Identify which cell holds the provided text, then report its (x, y) central coordinate. 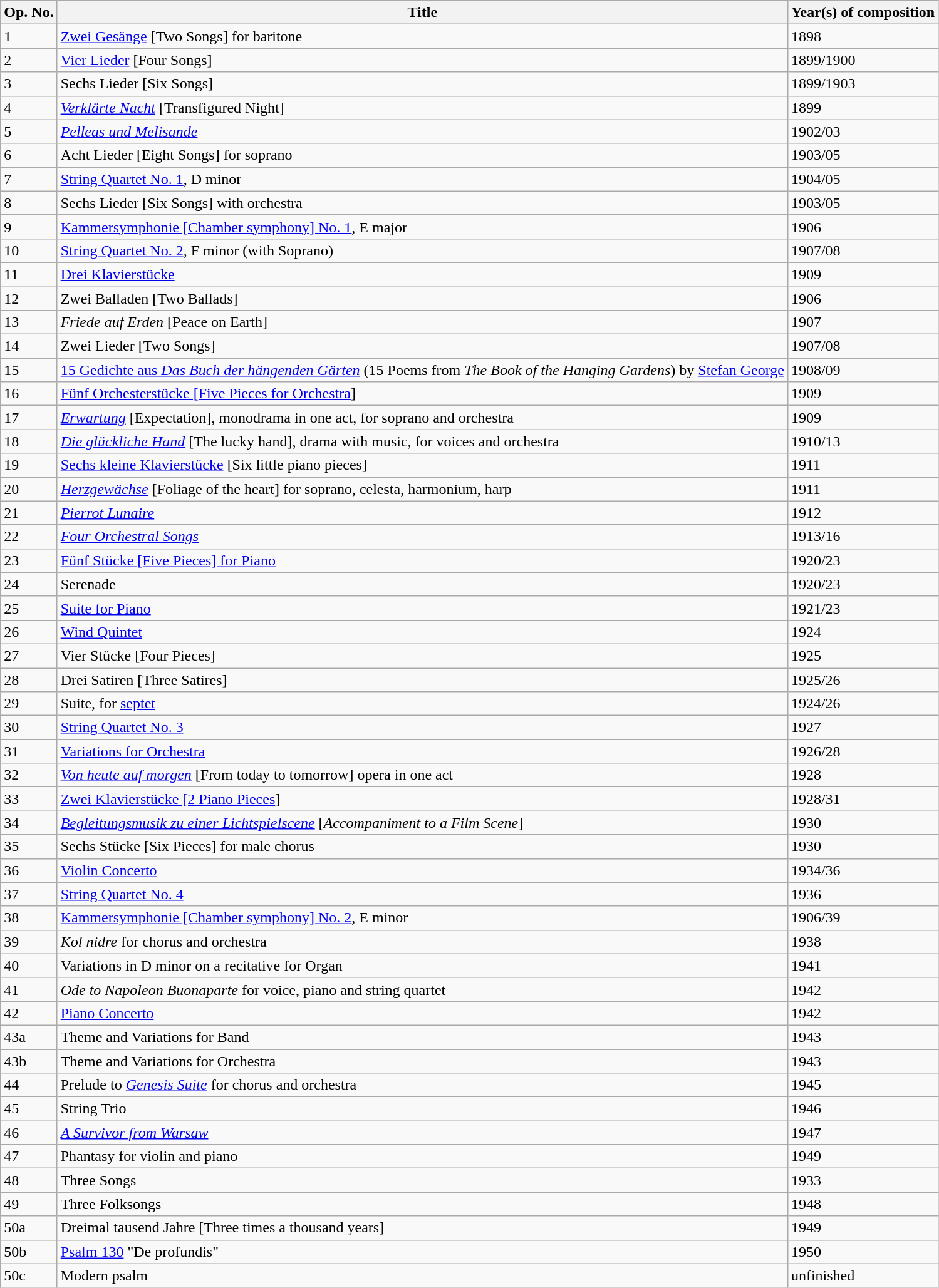
1924 (863, 632)
Begleitungsmusik zu einer Lichtspielscene [Accompaniment to a Film Scene] (422, 823)
Kammersymphonie [Chamber symphony] No. 2, E minor (422, 918)
1946 (863, 1109)
43a (29, 1037)
18 (29, 441)
37 (29, 894)
10 (29, 250)
1899/1903 (863, 84)
Dreimal tausend Jahre [Three times a thousand years] (422, 1228)
21 (29, 513)
String Quartet No. 1, D minor (422, 179)
1924/26 (863, 704)
String Quartet No. 3 (422, 728)
1934/36 (863, 870)
A Survivor from Warsaw (422, 1133)
Die glückliche Hand [The lucky hand], drama with music, for voices and orchestra (422, 441)
Prelude to Genesis Suite for chorus and orchestra (422, 1085)
Zwei Balladen [Two Ballads] (422, 299)
Pierrot Lunaire (422, 513)
Three Songs (422, 1180)
33 (29, 799)
35 (29, 847)
1950 (863, 1252)
15 Gedichte aus Das Buch der hängenden Gärten (15 Poems from The Book of the Hanging Gardens) by Stefan George (422, 370)
48 (29, 1180)
Variations for Orchestra (422, 751)
3 (29, 84)
Year(s) of composition (863, 13)
1898 (863, 36)
Four Orchestral Songs (422, 537)
Ode to Napoleon Buonaparte for voice, piano and string quartet (422, 989)
36 (29, 870)
Zwei Lieder [Two Songs] (422, 346)
String Quartet No. 2, F minor (with Soprano) (422, 250)
13 (29, 322)
Zwei Gesänge [Two Songs] for baritone (422, 36)
16 (29, 394)
1 (29, 36)
1921/23 (863, 608)
1928 (863, 775)
Sechs Stücke [Six Pieces] for male chorus (422, 847)
Title (422, 13)
1899 (863, 108)
12 (29, 299)
Erwartung [Expectation], monodrama in one act, for soprano and orchestra (422, 418)
Vier Lieder [Four Songs] (422, 60)
Op. No. (29, 13)
14 (29, 346)
Von heute auf morgen [From today to tomorrow] opera in one act (422, 775)
1910/13 (863, 441)
41 (29, 989)
27 (29, 656)
Serenade (422, 584)
50b (29, 1252)
42 (29, 1013)
1906/39 (863, 918)
1902/03 (863, 131)
29 (29, 704)
31 (29, 751)
Suite, for septet (422, 704)
1928/31 (863, 799)
Kol nidre for chorus and orchestra (422, 942)
47 (29, 1157)
Verklärte Nacht [Transfigured Night] (422, 108)
2 (29, 60)
1913/16 (863, 537)
28 (29, 679)
Phantasy for violin and piano (422, 1157)
25 (29, 608)
46 (29, 1133)
1908/09 (863, 370)
Sechs kleine Klavierstücke [Six little piano pieces] (422, 465)
44 (29, 1085)
Wind Quintet (422, 632)
43b (29, 1061)
Modern psalm (422, 1275)
Theme and Variations for Band (422, 1037)
32 (29, 775)
1927 (863, 728)
6 (29, 155)
1948 (863, 1204)
20 (29, 489)
1912 (863, 513)
50c (29, 1275)
9 (29, 227)
22 (29, 537)
45 (29, 1109)
50a (29, 1228)
unfinished (863, 1275)
Kammersymphonie [Chamber symphony] No. 1, E major (422, 227)
1925 (863, 656)
1907 (863, 322)
Acht Lieder [Eight Songs] for soprano (422, 155)
1899/1900 (863, 60)
1947 (863, 1133)
Variations in D minor on a recitative for Organ (422, 966)
24 (29, 584)
11 (29, 274)
1925/26 (863, 679)
Pelleas und Melisande (422, 131)
30 (29, 728)
49 (29, 1204)
Violin Concerto (422, 870)
Friede auf Erden [Peace on Earth] (422, 322)
Drei Satiren [Three Satires] (422, 679)
23 (29, 560)
Zwei Klavierstücke [2 Piano Pieces] (422, 799)
Fünf Orchesterstücke [Five Pieces for Orchestra] (422, 394)
1926/28 (863, 751)
15 (29, 370)
7 (29, 179)
Herzgewächse [Foliage of the heart] for soprano, celesta, harmonium, harp (422, 489)
Theme and Variations for Orchestra (422, 1061)
38 (29, 918)
1938 (863, 942)
String Quartet No. 4 (422, 894)
Drei Klavierstücke (422, 274)
19 (29, 465)
Psalm 130 "De profundis" (422, 1252)
1904/05 (863, 179)
Sechs Lieder [Six Songs] (422, 84)
Vier Stücke [Four Pieces] (422, 656)
26 (29, 632)
String Trio (422, 1109)
Piano Concerto (422, 1013)
17 (29, 418)
1933 (863, 1180)
5 (29, 131)
39 (29, 942)
Fünf Stücke [Five Pieces] for Piano (422, 560)
1936 (863, 894)
34 (29, 823)
Three Folksongs (422, 1204)
4 (29, 108)
40 (29, 966)
Suite for Piano (422, 608)
1945 (863, 1085)
Sechs Lieder [Six Songs] with orchestra (422, 203)
8 (29, 203)
1941 (863, 966)
